Return (x, y) of the center of cell containing provided text 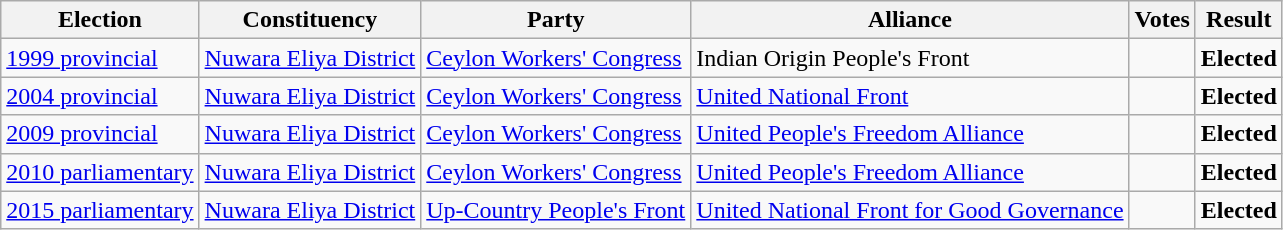
Alliance (910, 20)
United National Front (910, 96)
Constituency (310, 20)
2010 parliamentary (100, 172)
Result (1238, 20)
1999 provincial (100, 58)
United National Front for Good Governance (910, 210)
2009 provincial (100, 134)
Up-Country People's Front (556, 210)
Votes (1162, 20)
Indian Origin People's Front (910, 58)
Party (556, 20)
2004 provincial (100, 96)
2015 parliamentary (100, 210)
Election (100, 20)
